Pinpoint the cell where the given text exists, returning its [X, Y] midpoint coordinate. 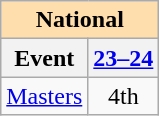
4th [124, 96]
Masters [44, 96]
Event [44, 58]
23–24 [124, 58]
National [80, 20]
